Locate the cell with the specified text and output its (X, Y) center coordinate. 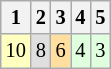
2 (41, 17)
6 (61, 51)
10 (16, 51)
8 (41, 51)
1 (16, 17)
5 (100, 17)
